Capture the cell that displays the provided text and extract its [X, Y] central coordinate. 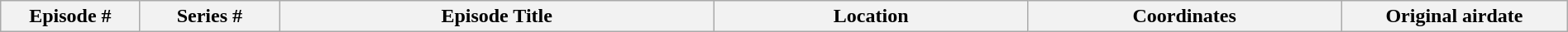
Series # [209, 16]
Coordinates [1184, 16]
Episode # [70, 16]
Episode Title [497, 16]
Location [872, 16]
Original airdate [1455, 16]
